Pinpoint the cell where the given text exists, returning its [x, y] midpoint coordinate. 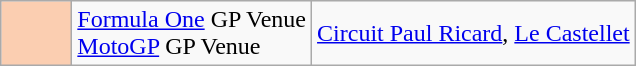
Formula One GP VenueMotoGP GP Venue [192, 34]
Circuit Paul Ricard, Le Castellet [474, 34]
